Return the (x, y) coordinate for the center point of the cell that contains the specified text.  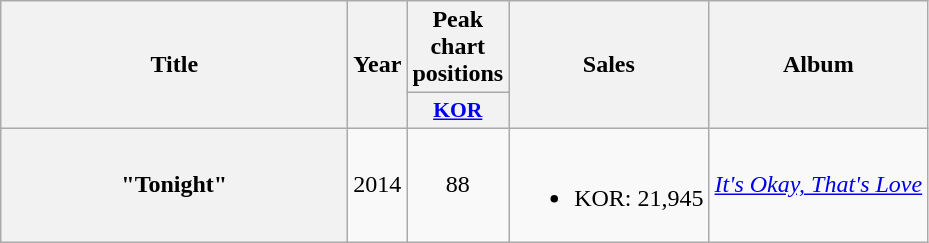
Year (378, 65)
Peak chart positions (458, 47)
KOR (458, 111)
KOR: 21,945 (609, 184)
Title (174, 65)
Sales (609, 65)
Album (818, 65)
2014 (378, 184)
88 (458, 184)
"Tonight" (174, 184)
It's Okay, That's Love (818, 184)
